Capture the cell that displays the provided text and extract its (X, Y) central coordinate. 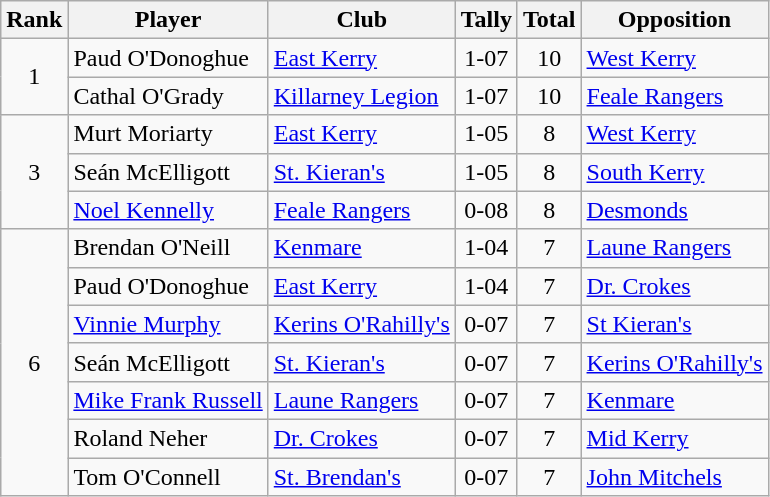
Tally (486, 20)
Player (168, 20)
St Kieran's (674, 324)
Cathal O'Grady (168, 96)
3 (34, 172)
Noel Kennelly (168, 210)
Killarney Legion (362, 96)
Tom O'Connell (168, 477)
Mid Kerry (674, 438)
South Kerry (674, 172)
0-08 (486, 210)
Brendan O'Neill (168, 248)
Roland Neher (168, 438)
John Mitchels (674, 477)
Murt Moriarty (168, 134)
Mike Frank Russell (168, 400)
Opposition (674, 20)
Rank (34, 20)
St. Brendan's (362, 477)
Total (549, 20)
Desmonds (674, 210)
6 (34, 362)
1 (34, 77)
Club (362, 20)
Vinnie Murphy (168, 324)
